Return [X, Y] of the center of cell containing provided text 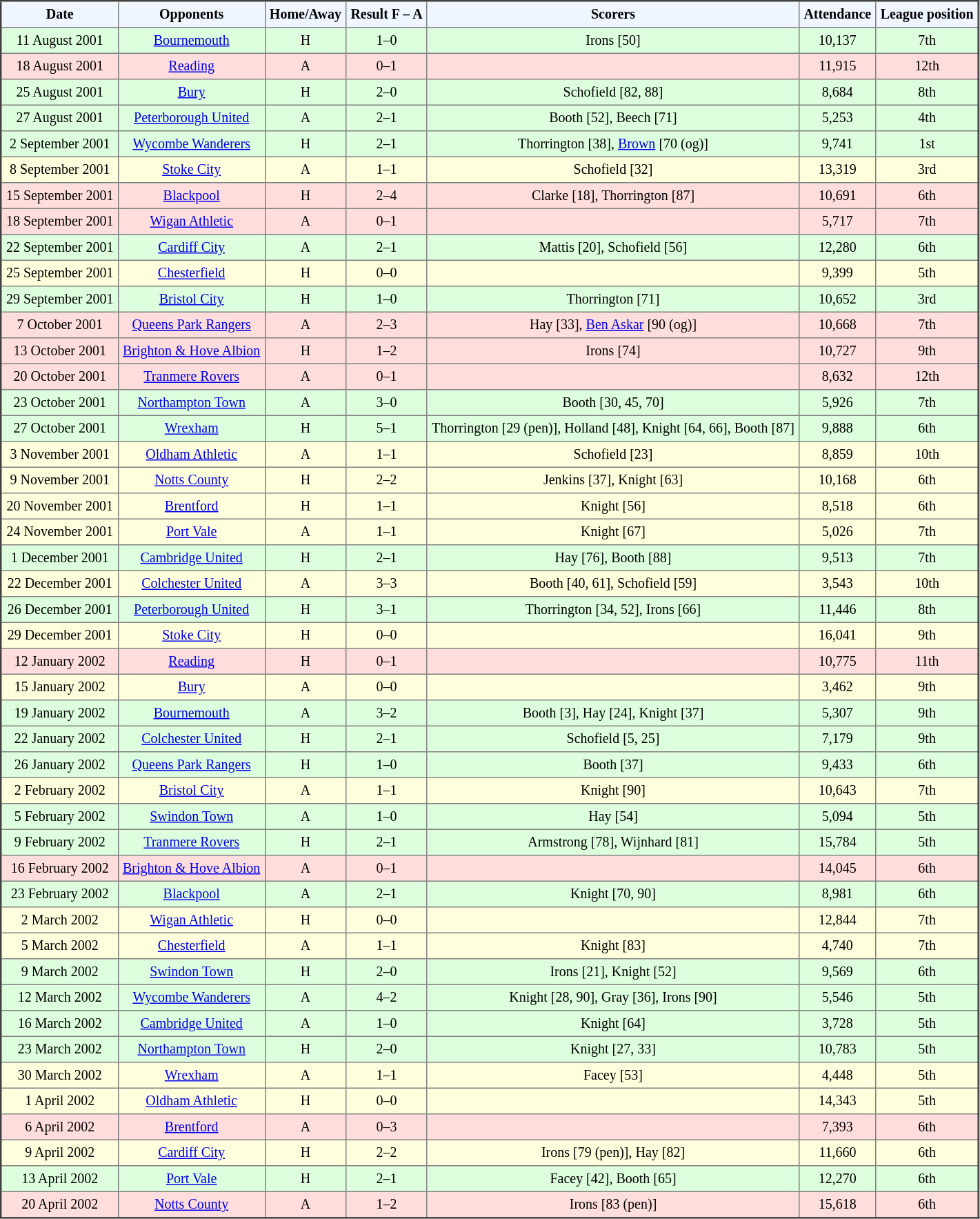
5–1 [387, 428]
9,888 [837, 428]
25 August 2001 [60, 92]
Hay [33], Ben Askar [90 (og)] [612, 325]
22 January 2002 [60, 739]
Schofield [23] [612, 455]
10,168 [837, 480]
Schofield [5, 25] [612, 739]
Date [60, 14]
9,433 [837, 765]
22 September 2001 [60, 248]
Knight [56] [612, 506]
9 February 2002 [60, 842]
12 March 2002 [60, 998]
2 February 2002 [60, 791]
Knight [90] [612, 791]
13 April 2002 [60, 1179]
1st [927, 144]
3–3 [387, 584]
5,307 [837, 713]
Irons [74] [612, 351]
Booth [3], Hay [24], Knight [37] [612, 713]
Schofield [82, 88] [612, 92]
27 August 2001 [60, 118]
Hay [76], Booth [88] [612, 558]
3,462 [837, 687]
29 September 2001 [60, 299]
13 October 2001 [60, 351]
1 April 2002 [60, 1101]
8,632 [837, 377]
12 January 2002 [60, 662]
2–3 [387, 325]
2 March 2002 [60, 920]
Thorrington [71] [612, 299]
13,319 [837, 170]
9,569 [837, 972]
Irons [50] [612, 41]
10,643 [837, 791]
Knight [28, 90], Gray [36], Irons [90] [612, 998]
11th [927, 662]
14,045 [837, 869]
15,618 [837, 1205]
7 October 2001 [60, 325]
3–1 [387, 610]
4,448 [837, 1076]
9,741 [837, 144]
Thorrington [34, 52], Irons [66] [612, 610]
10,775 [837, 662]
Booth [40, 61], Schofield [59] [612, 584]
12,844 [837, 920]
11,915 [837, 66]
Knight [83] [612, 946]
5,253 [837, 118]
20 April 2002 [60, 1205]
Opponents [192, 14]
8 September 2001 [60, 170]
10,137 [837, 41]
10,783 [837, 1049]
Irons [79 (pen)], Hay [82] [612, 1153]
4,740 [837, 946]
20 October 2001 [60, 377]
27 October 2001 [60, 428]
Thorrington [38], Brown [70 (og)] [612, 144]
3,543 [837, 584]
Hay [54] [612, 817]
23 October 2001 [60, 403]
5,546 [837, 998]
8,518 [837, 506]
29 December 2001 [60, 635]
18 August 2001 [60, 66]
10,668 [837, 325]
Knight [70, 90] [612, 894]
7,393 [837, 1127]
Scorers [612, 14]
12,270 [837, 1179]
23 February 2002 [60, 894]
16 February 2002 [60, 869]
Knight [27, 33] [612, 1049]
3–0 [387, 403]
Thorrington [29 (pen)], Holland [48], Knight [64, 66], Booth [87] [612, 428]
5,717 [837, 221]
Booth [37] [612, 765]
0–3 [387, 1127]
6 April 2002 [60, 1127]
30 March 2002 [60, 1076]
9 March 2002 [60, 972]
Facey [42], Booth [65] [612, 1179]
Armstrong [78], Wijnhard [81] [612, 842]
Mattis [20], Schofield [56] [612, 248]
Home/Away [306, 14]
7,179 [837, 739]
15,784 [837, 842]
10,727 [837, 351]
26 December 2001 [60, 610]
5,026 [837, 532]
9,513 [837, 558]
9 April 2002 [60, 1153]
10,652 [837, 299]
12,280 [837, 248]
Clarke [18], Thorrington [87] [612, 196]
5,094 [837, 817]
3–2 [387, 713]
2–4 [387, 196]
Booth [30, 45, 70] [612, 403]
10,691 [837, 196]
Irons [21], Knight [52] [612, 972]
25 September 2001 [60, 273]
Schofield [32] [612, 170]
1 December 2001 [60, 558]
Result F – A [387, 14]
15 September 2001 [60, 196]
18 September 2001 [60, 221]
9 November 2001 [60, 480]
8,981 [837, 894]
5 March 2002 [60, 946]
15 January 2002 [60, 687]
9,399 [837, 273]
3,728 [837, 1024]
16,041 [837, 635]
14,343 [837, 1101]
5 February 2002 [60, 817]
Irons [83 (pen)] [612, 1205]
3 November 2001 [60, 455]
8,684 [837, 92]
League position [927, 14]
16 March 2002 [60, 1024]
4th [927, 118]
8,859 [837, 455]
19 January 2002 [60, 713]
20 November 2001 [60, 506]
Booth [52], Beech [71] [612, 118]
11 August 2001 [60, 41]
4–2 [387, 998]
5,926 [837, 403]
26 January 2002 [60, 765]
Attendance [837, 14]
11,660 [837, 1153]
2 September 2001 [60, 144]
23 March 2002 [60, 1049]
11,446 [837, 610]
Knight [67] [612, 532]
Jenkins [37], Knight [63] [612, 480]
22 December 2001 [60, 584]
Facey [53] [612, 1076]
24 November 2001 [60, 532]
Knight [64] [612, 1024]
